Provide the [x, y] coordinate of the cell's center where the given text is located.  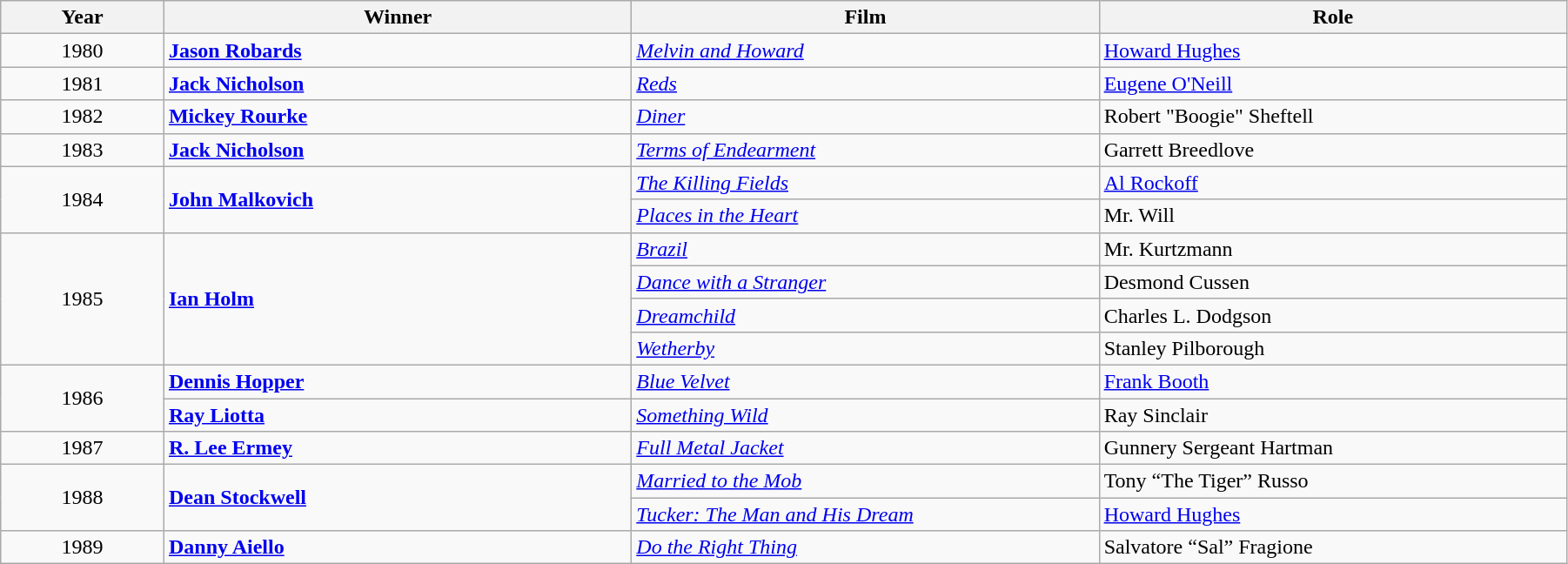
Dennis Hopper [397, 381]
The Killing Fields [865, 183]
1984 [83, 199]
Ray Liotta [397, 415]
Role [1333, 17]
1980 [83, 50]
1983 [83, 150]
Reds [865, 84]
Eugene O'Neill [1333, 84]
Gunnery Sergeant Hartman [1333, 448]
1981 [83, 84]
Mr. Kurtzmann [1333, 249]
Wetherby [865, 348]
John Malkovich [397, 199]
Charles L. Dodgson [1333, 315]
Married to the Mob [865, 481]
Danny Aiello [397, 547]
Places in the Heart [865, 216]
Garrett Breedlove [1333, 150]
1988 [83, 498]
Mickey Rourke [397, 117]
Tony “The Tiger” Russo [1333, 481]
Brazil [865, 249]
Stanley Pilborough [1333, 348]
Winner [397, 17]
1989 [83, 547]
Dance with a Stranger [865, 282]
R. Lee Ermey [397, 448]
Terms of Endearment [865, 150]
Do the Right Thing [865, 547]
1985 [83, 299]
1986 [83, 398]
Diner [865, 117]
Year [83, 17]
Mr. Will [1333, 216]
Salvatore “Sal” Fragione [1333, 547]
Blue Velvet [865, 381]
Frank Booth [1333, 381]
Melvin and Howard [865, 50]
1982 [83, 117]
Jason Robards [397, 50]
Dreamchild [865, 315]
Ray Sinclair [1333, 415]
1987 [83, 448]
Desmond Cussen [1333, 282]
Robert "Boogie" Sheftell [1333, 117]
Full Metal Jacket [865, 448]
Film [865, 17]
Tucker: The Man and His Dream [865, 514]
Dean Stockwell [397, 498]
Something Wild [865, 415]
Ian Holm [397, 299]
Al Rockoff [1333, 183]
